Identify which cell holds the provided text, then report its [x, y] central coordinate. 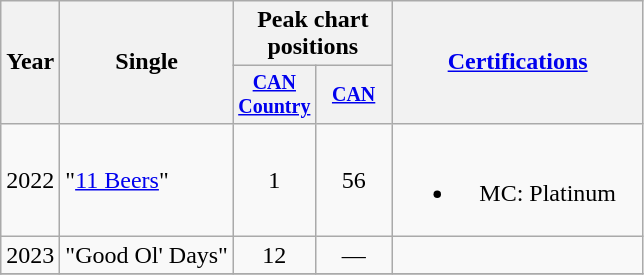
56 [354, 180]
CAN Country [274, 94]
Single [147, 62]
1 [274, 180]
CAN [354, 94]
Peak chartpositions [312, 34]
2022 [30, 180]
"Good Ol' Days" [147, 255]
"11 Beers" [147, 180]
Certifications [518, 62]
Year [30, 62]
MC: Platinum [518, 180]
2023 [30, 255]
12 [274, 255]
— [354, 255]
